Locate the cell with the specified text and output its (x, y) center coordinate. 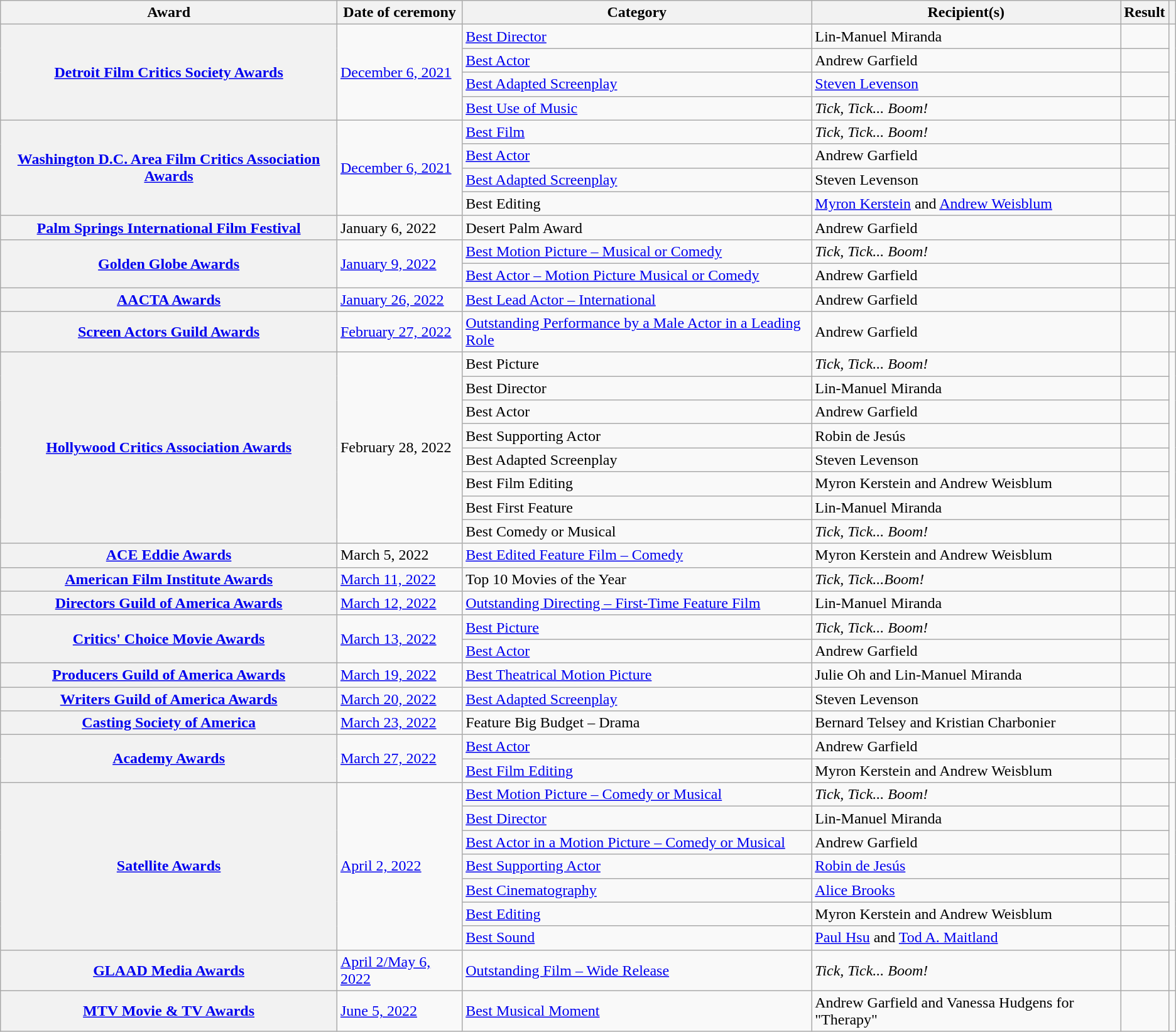
Screen Actors Guild Awards (169, 332)
Best Motion Picture – Musical or Comedy (637, 251)
Top 10 Movies of the Year (637, 579)
January 6, 2022 (400, 227)
Palm Springs International Film Festival (169, 227)
Alice Brooks (966, 890)
Result (1145, 13)
Outstanding Performance by a Male Actor in a Leading Role (637, 332)
January 9, 2022 (400, 263)
MTV Movie & TV Awards (169, 1011)
Andrew Garfield and Vanessa Hudgens for "Therapy" (966, 1011)
Paul Hsu and Tod A. Maitland (966, 938)
Casting Society of America (169, 723)
March 13, 2022 (400, 639)
Category (637, 13)
Best Theatrical Motion Picture (637, 675)
Best Edited Feature Film – Comedy (637, 555)
Best Actor in a Motion Picture – Comedy or Musical (637, 842)
Tick, Tick...Boom! (966, 579)
Best Lead Actor – International (637, 300)
Directors Guild of America Awards (169, 603)
Best Film (637, 132)
Detroit Film Critics Society Awards (169, 72)
Hollywood Critics Association Awards (169, 448)
Critics' Choice Movie Awards (169, 639)
February 27, 2022 (400, 332)
Outstanding Film – Wide Release (637, 970)
January 26, 2022 (400, 300)
Golden Globe Awards (169, 263)
March 27, 2022 (400, 759)
ACE Eddie Awards (169, 555)
Best First Feature (637, 508)
Washington D.C. Area Film Critics Association Awards (169, 168)
Best Sound (637, 938)
Outstanding Directing – First-Time Feature Film (637, 603)
March 11, 2022 (400, 579)
Best Motion Picture – Comedy or Musical (637, 795)
Julie Oh and Lin-Manuel Miranda (966, 675)
Bernard Telsey and Kristian Charbonier (966, 723)
Best Comedy or Musical (637, 531)
GLAAD Media Awards (169, 970)
April 2/May 6, 2022 (400, 970)
Date of ceremony (400, 13)
March 19, 2022 (400, 675)
Satellite Awards (169, 866)
February 28, 2022 (400, 448)
Desert Palm Award (637, 227)
March 5, 2022 (400, 555)
April 2, 2022 (400, 866)
Award (169, 13)
March 23, 2022 (400, 723)
Best Musical Moment (637, 1011)
March 20, 2022 (400, 699)
Feature Big Budget – Drama (637, 723)
Writers Guild of America Awards (169, 699)
March 12, 2022 (400, 603)
Best Use of Music (637, 108)
Academy Awards (169, 759)
Producers Guild of America Awards (169, 675)
Recipient(s) (966, 13)
AACTA Awards (169, 300)
Best Cinematography (637, 890)
Best Actor – Motion Picture Musical or Comedy (637, 275)
June 5, 2022 (400, 1011)
American Film Institute Awards (169, 579)
